Determine the [x, y] coordinate at the center of the cell enclosing the given text.  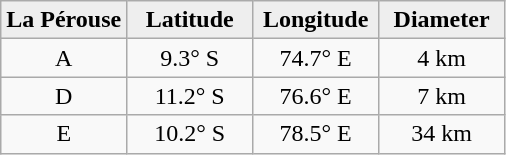
10.2° S [190, 134]
4 km [442, 58]
Longitude [316, 20]
76.6° E [316, 96]
74.7° E [316, 58]
La Pérouse [64, 20]
9.3° S [190, 58]
11.2° S [190, 96]
A [64, 58]
Latitude [190, 20]
7 km [442, 96]
Diameter [442, 20]
78.5° E [316, 134]
34 km [442, 134]
D [64, 96]
E [64, 134]
